Determine the (x, y) coordinate at the center of the cell enclosing the given text.  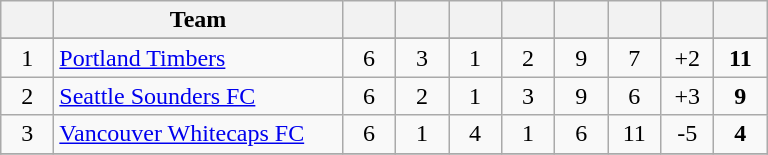
+2 (688, 58)
7 (634, 58)
+3 (688, 96)
Portland Timbers (198, 58)
Seattle Sounders FC (198, 96)
-5 (688, 134)
Vancouver Whitecaps FC (198, 134)
Team (198, 20)
